Output the (x, y) coordinate of the center of the cell containing the given text.  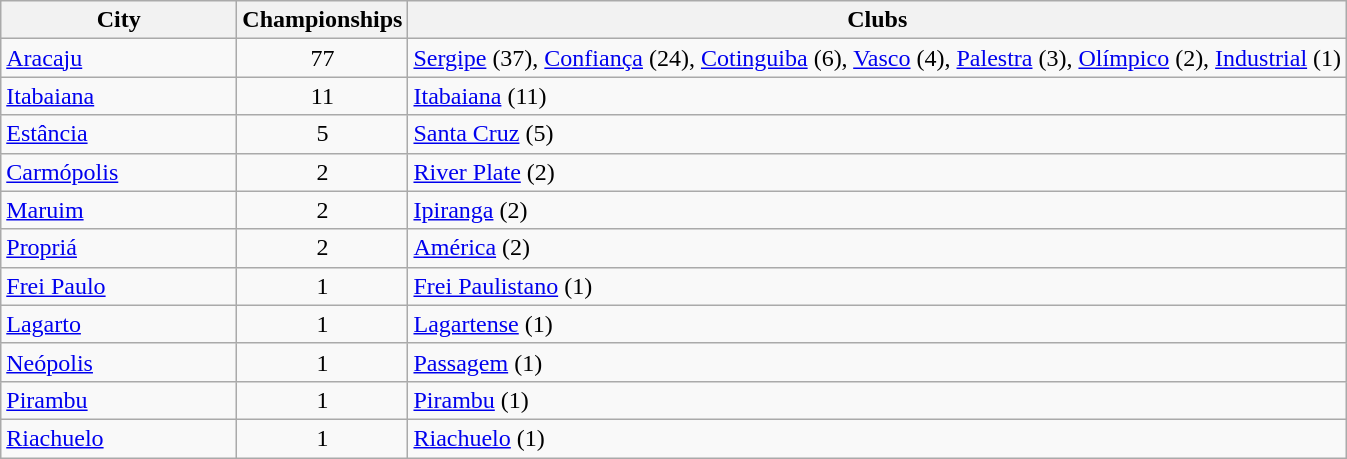
Pirambu (119, 400)
Riachuelo (1) (878, 438)
Itabaiana (119, 96)
Estância (119, 134)
Ipiranga (2) (878, 210)
Frei Paulo (119, 286)
Pirambu (1) (878, 400)
River Plate (2) (878, 172)
Championships (322, 20)
Santa Cruz (5) (878, 134)
Carmópolis (119, 172)
Clubs (878, 20)
Propriá (119, 248)
Frei Paulistano (1) (878, 286)
Sergipe (37), Confiança (24), Cotinguiba (6), Vasco (4), Palestra (3), Olímpico (2), Industrial (1) (878, 58)
City (119, 20)
Aracaju (119, 58)
Riachuelo (119, 438)
Passagem (1) (878, 362)
Itabaiana (11) (878, 96)
11 (322, 96)
Neópolis (119, 362)
5 (322, 134)
Lagarto (119, 324)
América (2) (878, 248)
Lagartense (1) (878, 324)
77 (322, 58)
Maruim (119, 210)
